From the cell containing the given text, extract its center point as [x, y] coordinate. 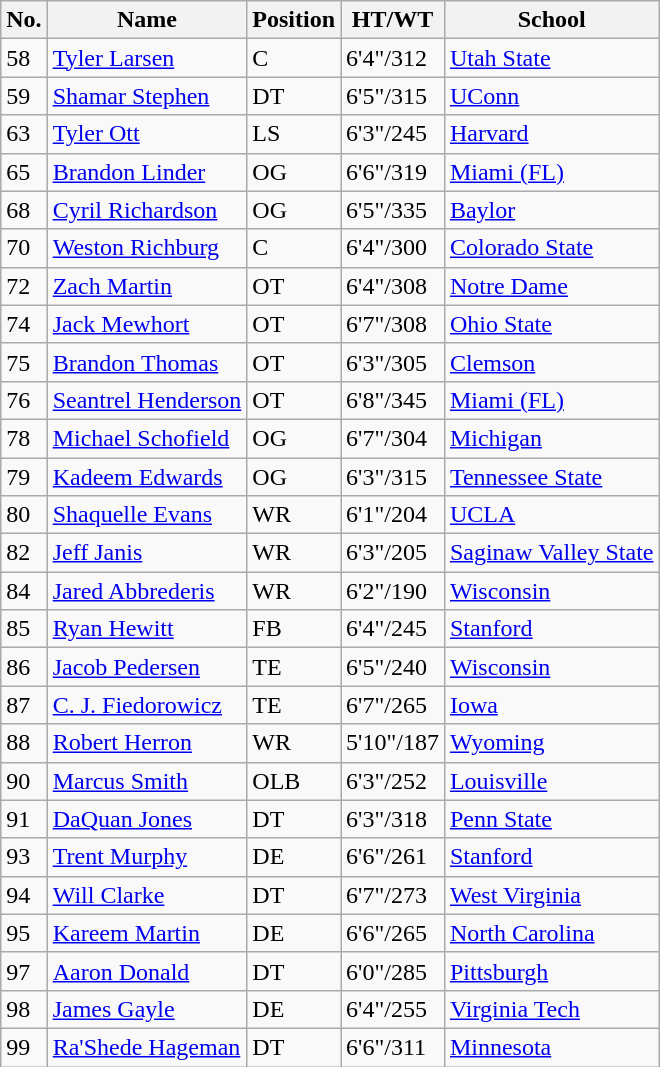
UCLA [552, 515]
Seantrel Henderson [147, 400]
58 [24, 58]
6'3"/305 [393, 362]
59 [24, 96]
68 [24, 210]
6'7"/265 [393, 705]
90 [24, 781]
No. [24, 20]
91 [24, 819]
6'7"/273 [393, 895]
Penn State [552, 819]
Name [147, 20]
86 [24, 667]
6'4"/255 [393, 1009]
UConn [552, 96]
Marcus Smith [147, 781]
West Virginia [552, 895]
65 [24, 172]
Brandon Linder [147, 172]
6'5"/240 [393, 667]
6'4"/312 [393, 58]
6'4"/245 [393, 629]
Michael Schofield [147, 438]
6'1"/204 [393, 515]
HT/WT [393, 20]
98 [24, 1009]
James Gayle [147, 1009]
Robert Herron [147, 743]
Iowa [552, 705]
93 [24, 857]
Louisville [552, 781]
Zach Martin [147, 286]
Tennessee State [552, 477]
80 [24, 515]
OLB [294, 781]
Notre Dame [552, 286]
Baylor [552, 210]
Kadeem Edwards [147, 477]
6'4"/300 [393, 248]
6'5"/335 [393, 210]
97 [24, 971]
6'6"/311 [393, 1047]
Shamar Stephen [147, 96]
82 [24, 553]
Position [294, 20]
North Carolina [552, 933]
Saginaw Valley State [552, 553]
Harvard [552, 134]
6'6"/265 [393, 933]
Michigan [552, 438]
6'3"/205 [393, 553]
Jared Abbrederis [147, 591]
76 [24, 400]
63 [24, 134]
6'7"/308 [393, 324]
FB [294, 629]
Ohio State [552, 324]
6'2"/190 [393, 591]
6'4"/308 [393, 286]
Shaquelle Evans [147, 515]
Ryan Hewitt [147, 629]
70 [24, 248]
Tyler Larsen [147, 58]
75 [24, 362]
6'7"/304 [393, 438]
Jacob Pedersen [147, 667]
6'3"/318 [393, 819]
Virginia Tech [552, 1009]
LS [294, 134]
Trent Murphy [147, 857]
Jeff Janis [147, 553]
Cyril Richardson [147, 210]
78 [24, 438]
Brandon Thomas [147, 362]
Minnesota [552, 1047]
6'8"/345 [393, 400]
Aaron Donald [147, 971]
C. J. Fiedorowicz [147, 705]
Ra'Shede Hageman [147, 1047]
Wyoming [552, 743]
95 [24, 933]
6'0"/285 [393, 971]
Kareem Martin [147, 933]
Tyler Ott [147, 134]
99 [24, 1047]
84 [24, 591]
6'3"/315 [393, 477]
88 [24, 743]
6'6"/261 [393, 857]
79 [24, 477]
School [552, 20]
Colorado State [552, 248]
6'6"/319 [393, 172]
6'3"/245 [393, 134]
85 [24, 629]
72 [24, 286]
Utah State [552, 58]
Clemson [552, 362]
Jack Mewhort [147, 324]
87 [24, 705]
Pittsburgh [552, 971]
6'5"/315 [393, 96]
94 [24, 895]
DaQuan Jones [147, 819]
6'3"/252 [393, 781]
Will Clarke [147, 895]
74 [24, 324]
5'10"/187 [393, 743]
Weston Richburg [147, 248]
